Provide the [X, Y] coordinate of the cell's center where the given text is located.  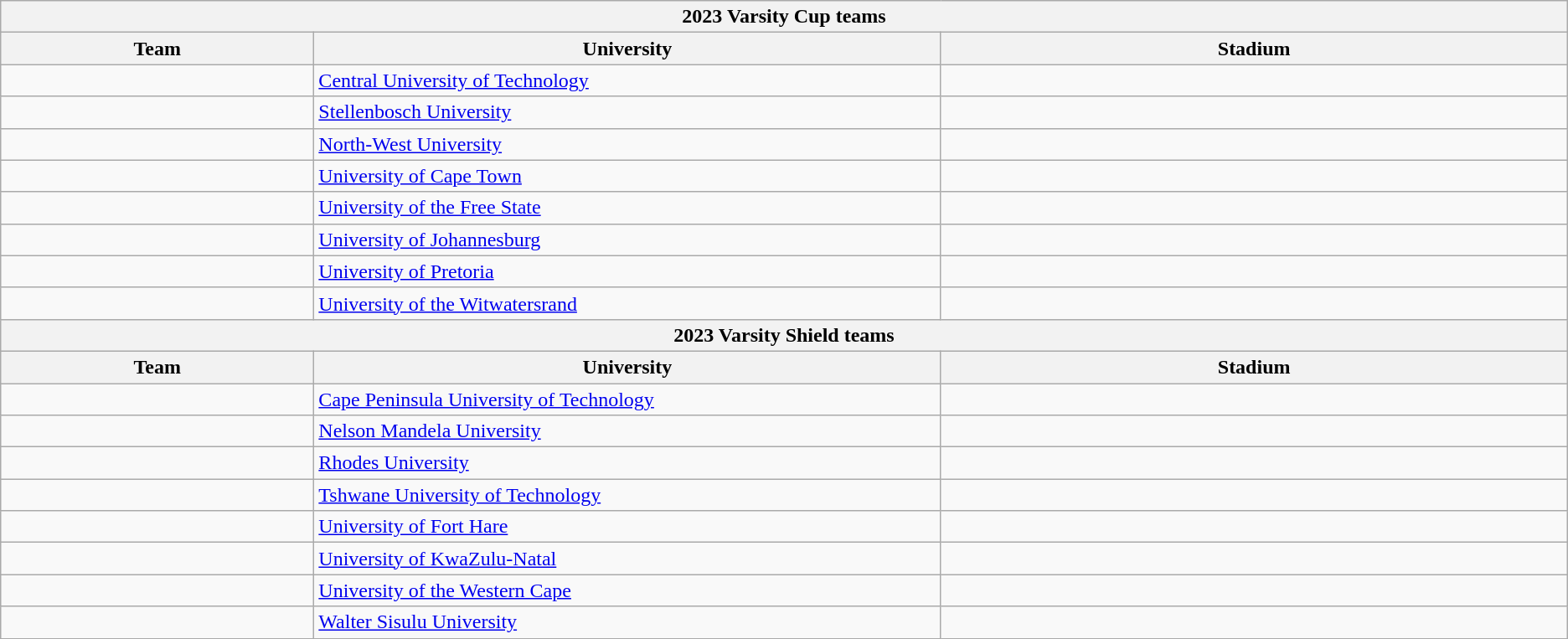
University of Fort Hare [627, 527]
University of the Free State [627, 208]
Central University of Technology [627, 80]
Tshwane University of Technology [627, 495]
2023 Varsity Shield teams [784, 335]
Nelson Mandela University [627, 431]
University of KwaZulu-Natal [627, 559]
2023 Varsity Cup teams [784, 17]
University of Cape Town [627, 176]
Walter Sisulu University [627, 622]
Cape Peninsula University of Technology [627, 399]
University of the Western Cape [627, 590]
Rhodes University [627, 463]
University of Pretoria [627, 271]
Stellenbosch University [627, 112]
University of the Witwatersrand [627, 303]
North-West University [627, 144]
University of Johannesburg [627, 240]
